For the text-containing cell, return its midpoint in [X, Y] coordinate format. 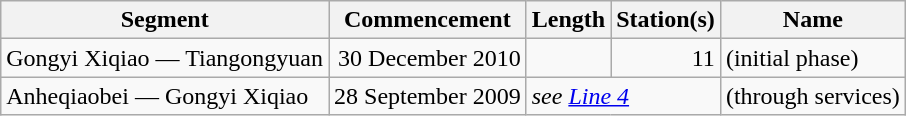
Station(s) [666, 20]
Commencement [427, 20]
Segment [165, 20]
Anheqiaobei — Gongyi Xiqiao [165, 96]
Gongyi Xiqiao — Tiangongyuan [165, 58]
11 [666, 58]
Length [568, 20]
Name [812, 20]
28 September 2009 [427, 96]
(through services) [812, 96]
30 December 2010 [427, 58]
see Line 4 [623, 96]
(initial phase) [812, 58]
